Return [x, y] of the center of cell containing provided text 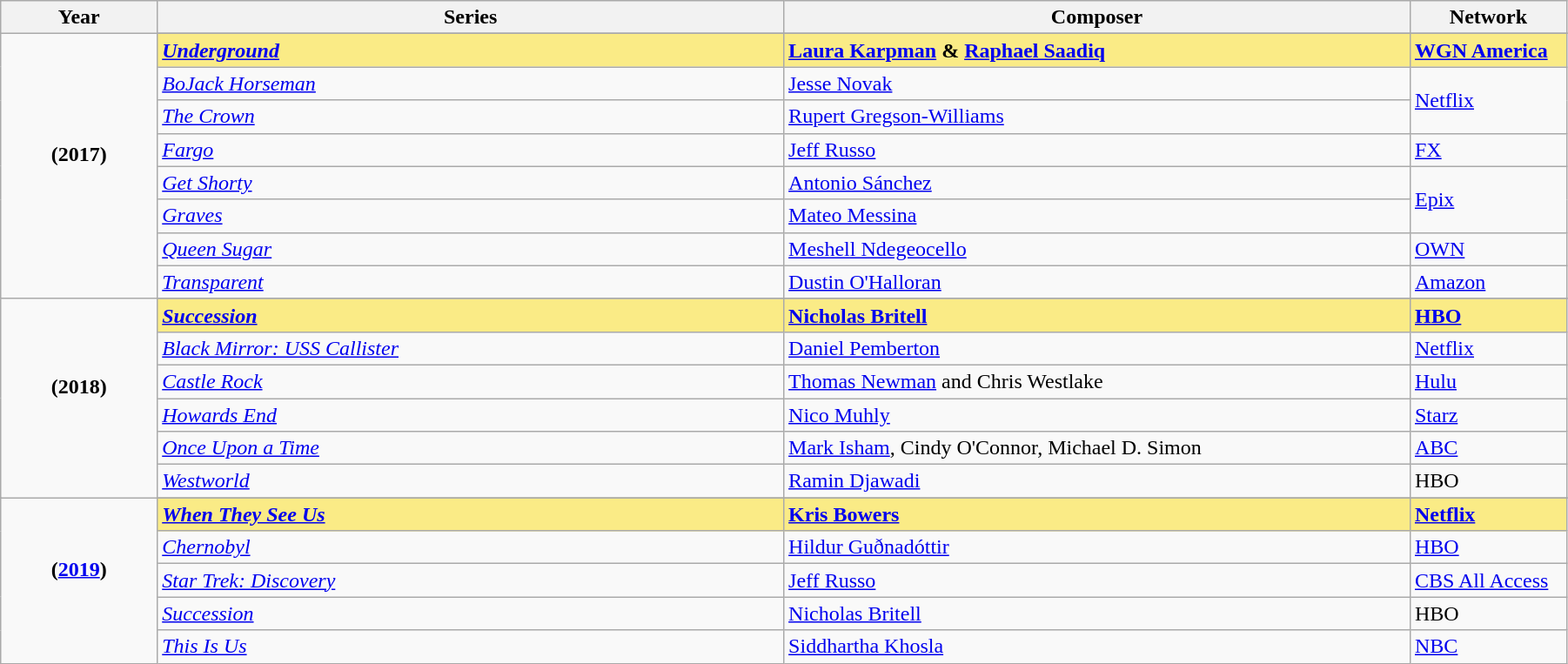
Daniel Pemberton [1097, 348]
Dustin O'Halloran [1097, 282]
Mateo Messina [1097, 216]
Year [79, 17]
Kris Bowers [1097, 514]
(2018) [79, 398]
WGN America [1488, 50]
Graves [471, 216]
Castle Rock [471, 381]
Hildur Guðnadóttir [1097, 547]
Amazon [1488, 282]
Epix [1488, 199]
Meshell Ndegeocello [1097, 249]
Get Shorty [471, 183]
BoJack Horseman [471, 84]
OWN [1488, 249]
Nico Muhly [1097, 415]
When They See Us [471, 514]
Queen Sugar [471, 249]
Transparent [471, 282]
Star Trek: Discovery [471, 580]
Howards End [471, 415]
(2019) [79, 580]
Once Upon a Time [471, 448]
Laura Karpman & Raphael Saadiq [1097, 50]
Chernobyl [471, 547]
Network [1488, 17]
(2017) [79, 166]
Ramin Djawadi [1097, 481]
Black Mirror: USS Callister [471, 348]
Antonio Sánchez [1097, 183]
Mark Isham, Cindy O'Connor, Michael D. Simon [1097, 448]
Westworld [471, 481]
Hulu [1488, 381]
This Is Us [471, 647]
Siddhartha Khosla [1097, 647]
Thomas Newman and Chris Westlake [1097, 381]
Rupert Gregson-Williams [1097, 117]
Composer [1097, 17]
CBS All Access [1488, 580]
NBC [1488, 647]
Underground [471, 50]
The Crown [471, 117]
Series [471, 17]
Fargo [471, 150]
FX [1488, 150]
Starz [1488, 415]
Jesse Novak [1097, 84]
ABC [1488, 448]
